Search for the cell housing the specified text and yield its [x, y] center coordinate. 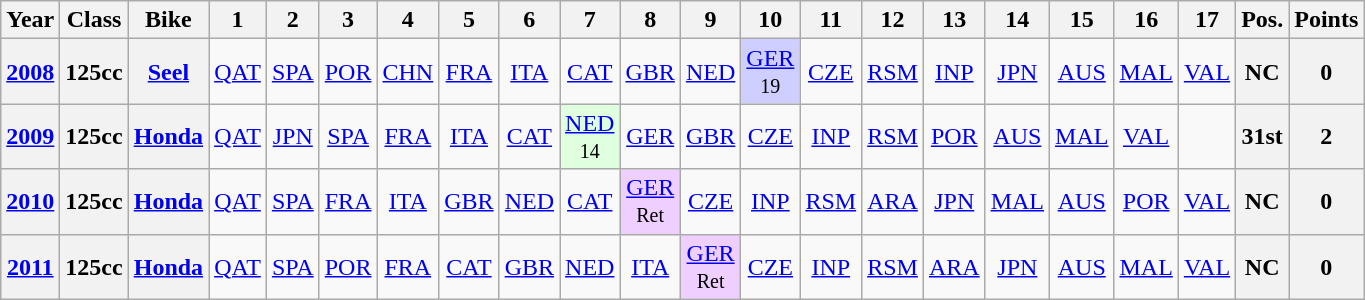
Seel [168, 72]
3 [348, 20]
11 [831, 20]
5 [469, 20]
15 [1082, 20]
31st [1262, 136]
Bike [168, 20]
8 [650, 20]
2009 [30, 136]
7 [590, 20]
CHN [408, 72]
2011 [30, 266]
Pos. [1262, 20]
13 [954, 20]
10 [770, 20]
12 [893, 20]
NED14 [590, 136]
4 [408, 20]
Year [30, 20]
16 [1146, 20]
GER19 [770, 72]
6 [529, 20]
17 [1206, 20]
Points [1326, 20]
Class [94, 20]
2008 [30, 72]
2010 [30, 202]
14 [1017, 20]
1 [238, 20]
GER [650, 136]
9 [710, 20]
